Capture the cell that displays the provided text and extract its (x, y) central coordinate. 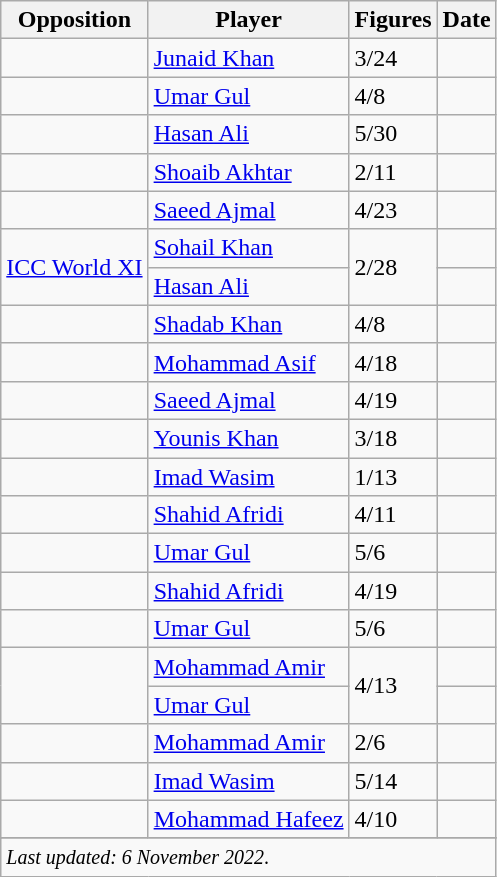
2/28 (393, 267)
4/18 (393, 362)
ICC World XI (74, 267)
Date (466, 20)
Last updated: 6 November 2022. (248, 857)
Shadab Khan (248, 324)
4/10 (393, 819)
Shoaib Akhtar (248, 172)
Opposition (74, 20)
Player (248, 20)
Junaid Khan (248, 58)
1/13 (393, 477)
Mohammad Hafeez (248, 819)
3/24 (393, 58)
5/14 (393, 781)
3/18 (393, 438)
2/6 (393, 743)
4/11 (393, 515)
5/30 (393, 134)
4/23 (393, 210)
Sohail Khan (248, 248)
4/13 (393, 686)
Figures (393, 20)
2/11 (393, 172)
Younis Khan (248, 438)
Mohammad Asif (248, 362)
